Find where the given text appears and provide that cell's center as (X, Y) coordinate. 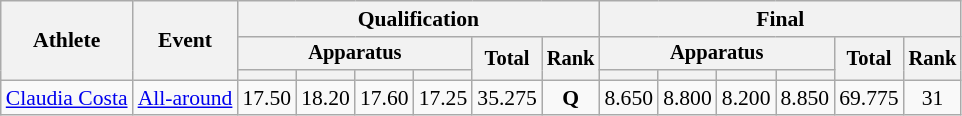
Event (186, 40)
Qualification (418, 19)
69.775 (868, 98)
Claudia Costa (67, 98)
17.25 (444, 98)
31 (933, 98)
8.650 (628, 98)
All-around (186, 98)
35.275 (506, 98)
Athlete (67, 40)
Final (780, 19)
8.800 (688, 98)
8.850 (806, 98)
Q (571, 98)
17.60 (384, 98)
18.20 (326, 98)
8.200 (746, 98)
17.50 (266, 98)
